Output the (x, y) coordinate of the center of the cell containing the given text.  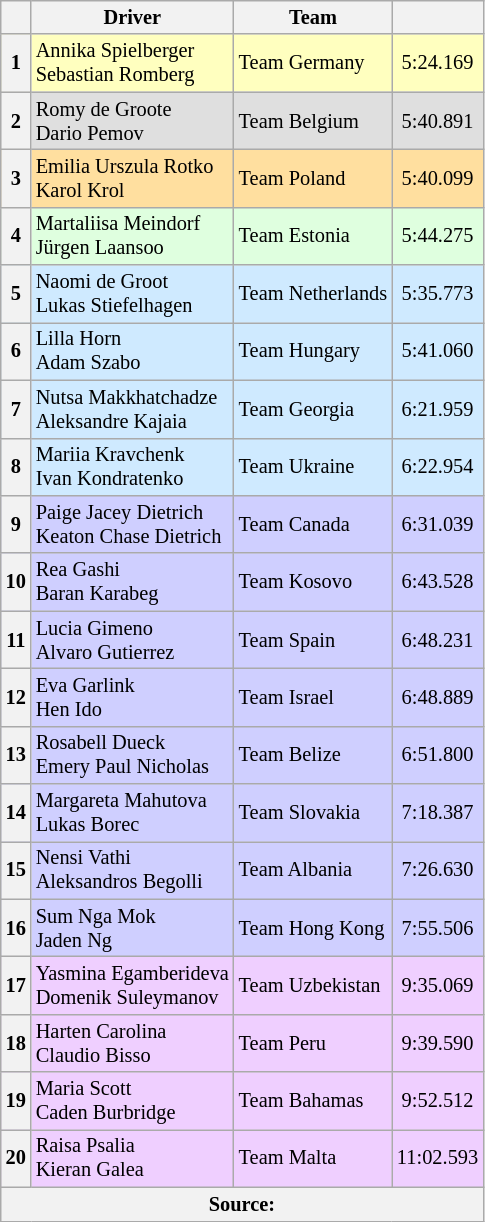
Naomi de GrootLukas Stiefelhagen (132, 294)
9:52.512 (438, 1101)
Team Ukraine (313, 467)
Team Estonia (313, 236)
Team Hong Kong (313, 928)
7:18.387 (438, 813)
5:24.169 (438, 63)
Team Netherlands (313, 294)
Maria ScottCaden Burbridge (132, 1101)
5:40.891 (438, 121)
Team Hungary (313, 351)
Eva GarlinkHen Ido (132, 697)
6:51.800 (438, 755)
6:21.959 (438, 409)
19 (16, 1101)
Team Uzbekistan (313, 985)
20 (16, 1158)
11 (16, 640)
Nutsa MakkhatchadzeAleksandre Kajaia (132, 409)
Lilla HornAdam Szabo (132, 351)
Margareta MahutovaLukas Borec (132, 813)
6:22.954 (438, 467)
Annika SpielbergerSebastian Romberg (132, 63)
Team Georgia (313, 409)
Nensi VathiAleksandros Begolli (132, 870)
9:35.069 (438, 985)
Raisa PsaliaKieran Galea (132, 1158)
Team Canada (313, 524)
Paige Jacey DietrichKeaton Chase Dietrich (132, 524)
14 (16, 813)
Harten CarolinaClaudio Bisso (132, 1043)
Rea GashiBaran Karabeg (132, 582)
Yasmina EgamberidevaDomenik Suleymanov (132, 985)
6:48.889 (438, 697)
16 (16, 928)
5 (16, 294)
9:39.590 (438, 1043)
Driver (132, 17)
10 (16, 582)
13 (16, 755)
Sum Nga MokJaden Ng (132, 928)
6:48.231 (438, 640)
12 (16, 697)
7:55.506 (438, 928)
Team Germany (313, 63)
4 (16, 236)
Source: (242, 1204)
5:35.773 (438, 294)
Team Spain (313, 640)
Martaliisa MeindorfJürgen Laansoo (132, 236)
Romy de GrooteDario Pemov (132, 121)
11:02.593 (438, 1158)
7:26.630 (438, 870)
Team Malta (313, 1158)
5:40.099 (438, 178)
7 (16, 409)
18 (16, 1043)
15 (16, 870)
Emilia Urszula RotkoKarol Krol (132, 178)
6:43.528 (438, 582)
Team Slovakia (313, 813)
Lucia GimenoAlvaro Gutierrez (132, 640)
3 (16, 178)
1 (16, 63)
6 (16, 351)
Team Belize (313, 755)
6:31.039 (438, 524)
Team Kosovo (313, 582)
Team Peru (313, 1043)
8 (16, 467)
Rosabell DueckEmery Paul Nicholas (132, 755)
Team Bahamas (313, 1101)
Mariia KravchenkIvan Kondratenko (132, 467)
Team Poland (313, 178)
5:41.060 (438, 351)
Team (313, 17)
5:44.275 (438, 236)
17 (16, 985)
Team Israel (313, 697)
2 (16, 121)
Team Belgium (313, 121)
Team Albania (313, 870)
9 (16, 524)
